Output the (x, y) coordinate of the center of the cell containing the given text.  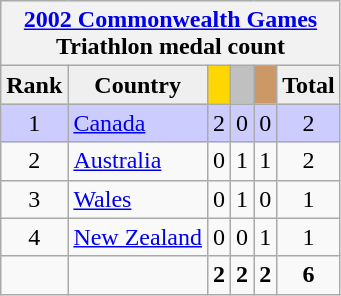
2002 Commonwealth Games Triathlon medal count (170, 34)
Country (138, 85)
Rank (34, 85)
Canada (138, 123)
New Zealand (138, 237)
Wales (138, 199)
Australia (138, 161)
6 (309, 275)
4 (34, 237)
3 (34, 199)
Total (309, 85)
